Extract the (x, y) coordinate from the center of the cell holding the provided text.  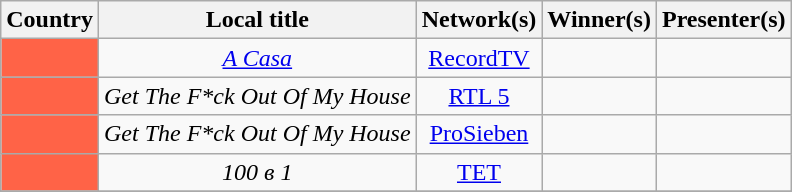
Network(s) (479, 20)
TET (479, 172)
Country (50, 20)
ProSieben (479, 134)
Presenter(s) (724, 20)
RTL 5 (479, 96)
100 в 1 (257, 172)
Local title (257, 20)
RecordTV (479, 58)
Winner(s) (600, 20)
A Casa (257, 58)
